Identify which cell holds the provided text, then report its (X, Y) central coordinate. 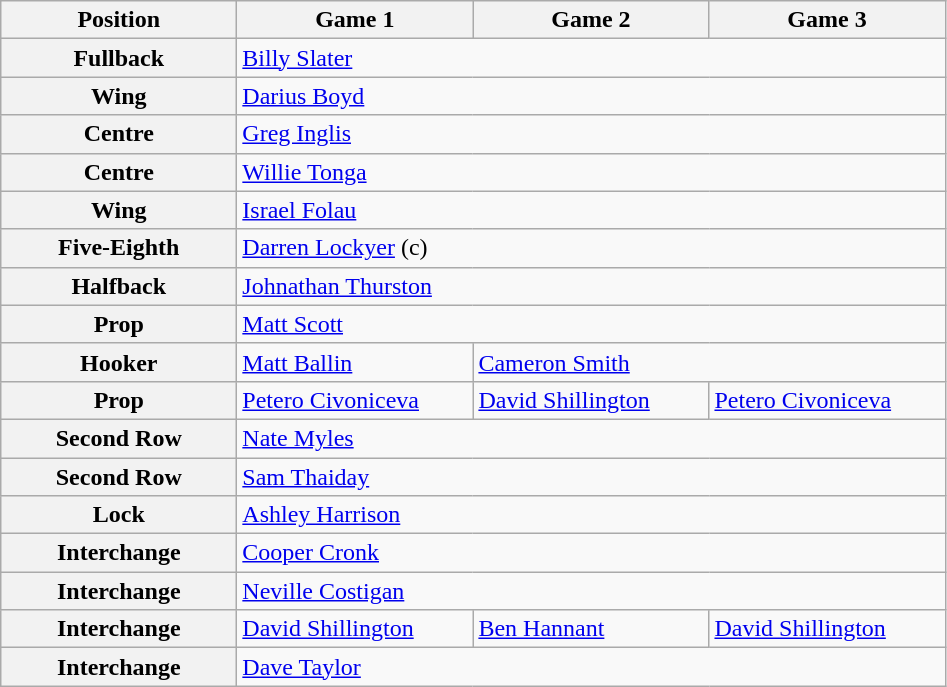
Game 3 (827, 20)
Willie Tonga (591, 172)
Matt Scott (591, 324)
Five-Eighth (119, 248)
Israel Folau (591, 210)
Game 1 (355, 20)
Darius Boyd (591, 96)
Fullback (119, 58)
Greg Inglis (591, 134)
Ashley Harrison (591, 515)
Dave Taylor (591, 667)
Game 2 (591, 20)
Cameron Smith (709, 362)
Nate Myles (591, 438)
Ben Hannant (591, 629)
Sam Thaiday (591, 477)
Hooker (119, 362)
Cooper Cronk (591, 553)
Halfback (119, 286)
Neville Costigan (591, 591)
Position (119, 20)
Darren Lockyer (c) (591, 248)
Billy Slater (591, 58)
Matt Ballin (355, 362)
Lock (119, 515)
Johnathan Thurston (591, 286)
